Locate the cell with the specified text and output its [X, Y] center coordinate. 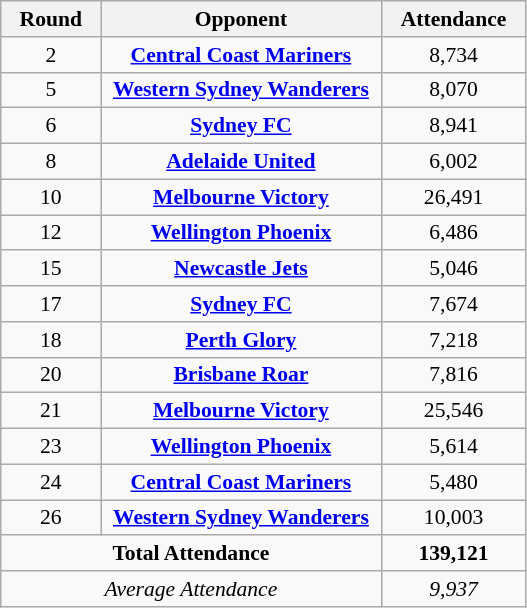
Attendance [454, 19]
5,046 [454, 269]
8,734 [454, 55]
Adelaide United [241, 162]
Total Attendance [191, 554]
26,491 [454, 197]
10,003 [454, 518]
Average Attendance [191, 589]
6 [51, 126]
Round [51, 19]
Opponent [241, 19]
5,614 [454, 447]
Perth Glory [241, 340]
24 [51, 482]
7,218 [454, 340]
7,674 [454, 304]
5 [51, 90]
25,546 [454, 411]
9,937 [454, 589]
8,941 [454, 126]
Brisbane Roar [241, 375]
20 [51, 375]
7,816 [454, 375]
5,480 [454, 482]
17 [51, 304]
10 [51, 197]
26 [51, 518]
15 [51, 269]
Newcastle Jets [241, 269]
6,002 [454, 162]
2 [51, 55]
8 [51, 162]
18 [51, 340]
8,070 [454, 90]
23 [51, 447]
6,486 [454, 233]
139,121 [454, 554]
12 [51, 233]
21 [51, 411]
